Find where the given text appears and provide that cell's center as (X, Y) coordinate. 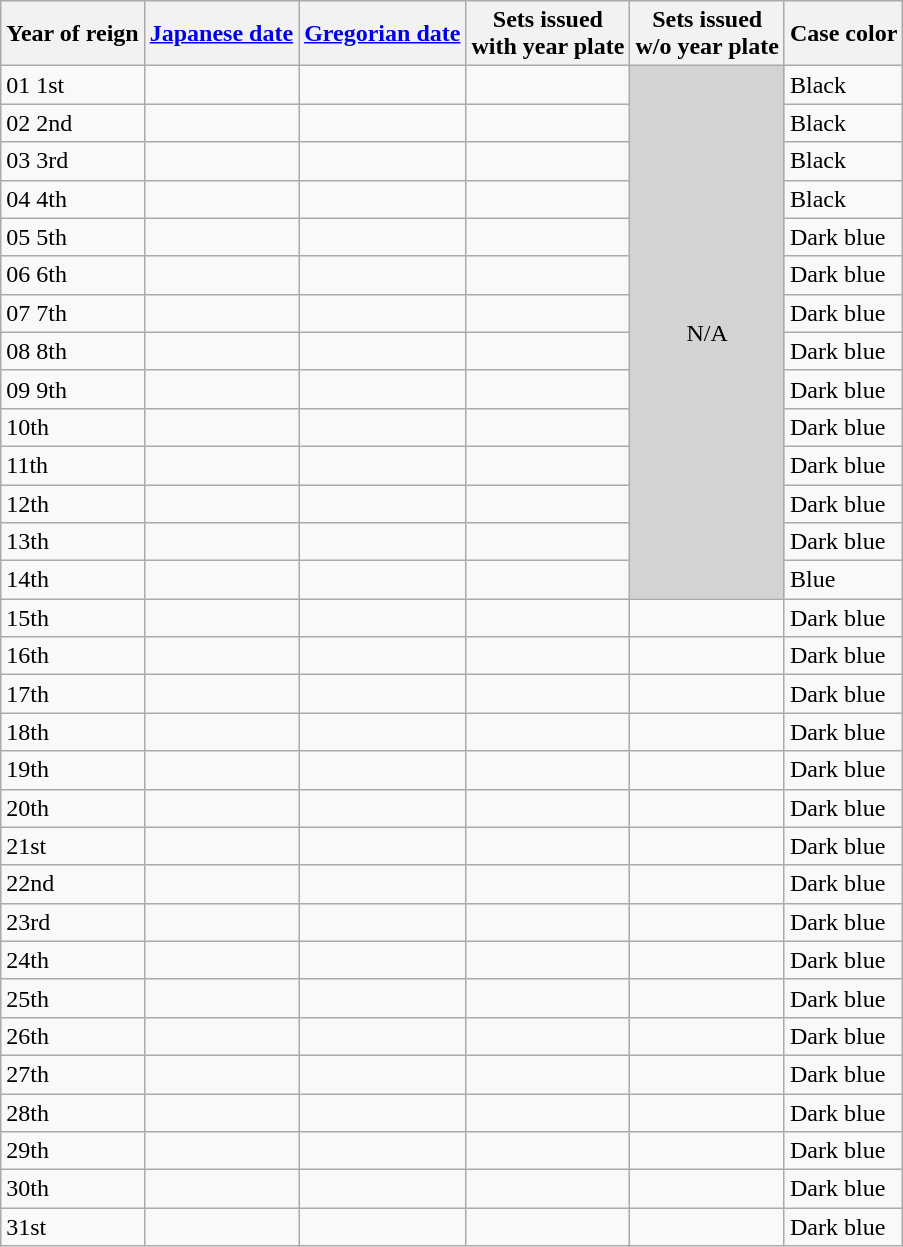
08 8th (72, 351)
03 3rd (72, 161)
Gregorian date (382, 34)
14th (72, 580)
05 5th (72, 237)
18th (72, 732)
02 2nd (72, 123)
22nd (72, 884)
15th (72, 618)
16th (72, 656)
07 7th (72, 313)
Sets issuedwith year plate (548, 34)
10th (72, 427)
11th (72, 465)
Sets issuedw/o year plate (708, 34)
31st (72, 1227)
20th (72, 808)
23rd (72, 922)
13th (72, 542)
17th (72, 694)
21st (72, 846)
Japanese date (221, 34)
29th (72, 1151)
N/A (708, 332)
12th (72, 503)
Year of reign (72, 34)
25th (72, 998)
27th (72, 1074)
28th (72, 1113)
26th (72, 1036)
24th (72, 960)
06 6th (72, 275)
04 4th (72, 199)
01 1st (72, 85)
09 9th (72, 389)
30th (72, 1189)
Blue (843, 580)
Case color (843, 34)
19th (72, 770)
